Pinpoint the cell where the given text exists, returning its (x, y) midpoint coordinate. 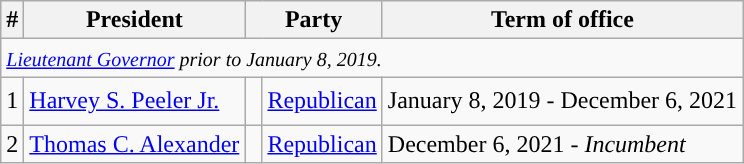
2 (12, 144)
Thomas C. Alexander (134, 144)
Harvey S. Peeler Jr. (134, 101)
Lieutenant Governor prior to January 8, 2019. (372, 58)
Term of office (562, 20)
1 (12, 101)
December 6, 2021 - Incumbent (562, 144)
# (12, 20)
Party (314, 20)
President (134, 20)
January 8, 2019 - December 6, 2021 (562, 101)
